Find where the given text appears and provide that cell's center as (X, Y) coordinate. 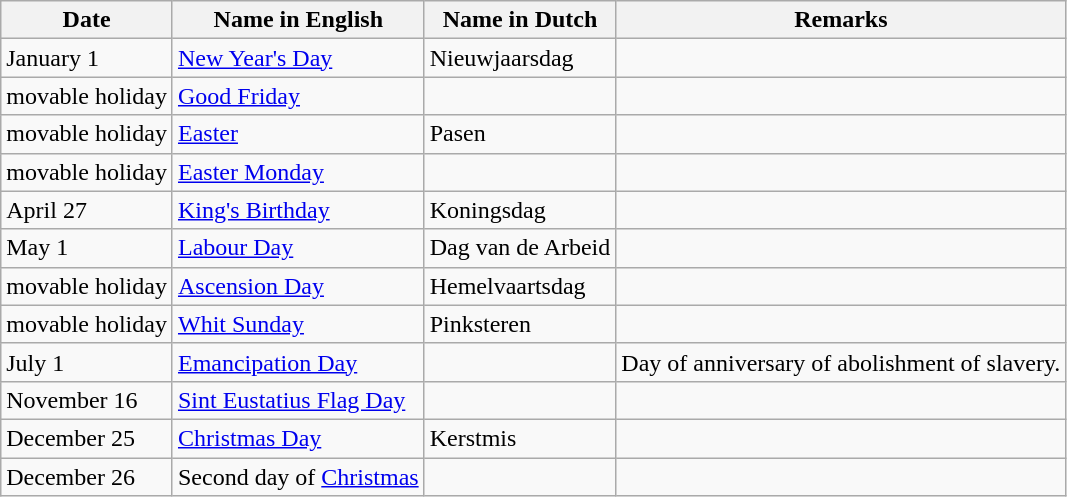
Easter (298, 134)
May 1 (87, 248)
Emancipation Day (298, 362)
Whit Sunday (298, 324)
Name in Dutch (520, 20)
Pinksteren (520, 324)
July 1 (87, 362)
Date (87, 20)
January 1 (87, 58)
December 25 (87, 438)
King's Birthday (298, 210)
Christmas Day (298, 438)
Pasen (520, 134)
Kerstmis (520, 438)
Koningsdag (520, 210)
Nieuwjaarsdag (520, 58)
Day of anniversary of abolishment of slavery. (841, 362)
Remarks (841, 20)
Dag van de Arbeid (520, 248)
Hemelvaartsdag (520, 286)
November 16 (87, 400)
Easter Monday (298, 172)
New Year's Day (298, 58)
Labour Day (298, 248)
Sint Eustatius Flag Day (298, 400)
Name in English (298, 20)
Second day of Christmas (298, 477)
April 27 (87, 210)
December 26 (87, 477)
Ascension Day (298, 286)
Good Friday (298, 96)
